Pinpoint the cell where the given text exists, returning its (x, y) midpoint coordinate. 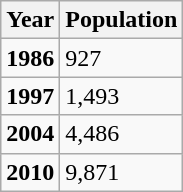
2004 (30, 134)
1,493 (122, 96)
1997 (30, 96)
2010 (30, 172)
927 (122, 58)
Year (30, 20)
1986 (30, 58)
Population (122, 20)
4,486 (122, 134)
9,871 (122, 172)
